Pinpoint the cell where the given text exists, returning its (x, y) midpoint coordinate. 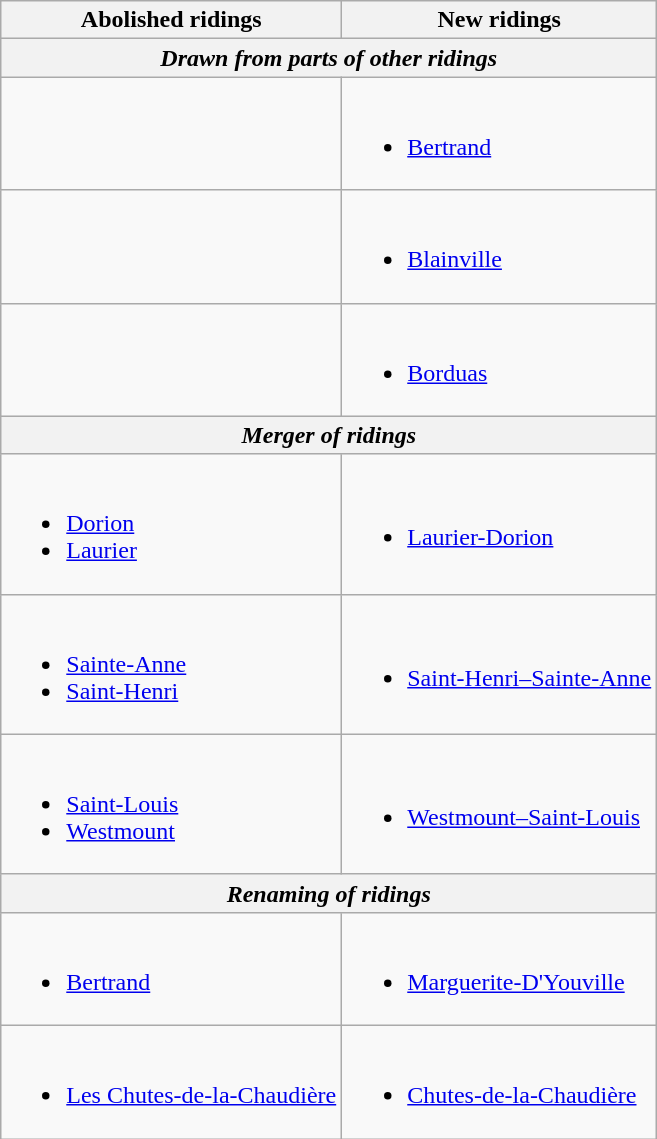
Merger of ridings (329, 435)
DorionLaurier (172, 524)
Saint-Henri–Sainte-Anne (500, 664)
Marguerite-D'Youville (500, 968)
Westmount–Saint-Louis (500, 804)
Sainte-AnneSaint-Henri (172, 664)
Abolished ridings (172, 20)
Les Chutes-de-la-Chaudière (172, 1082)
Saint-LouisWestmount (172, 804)
Renaming of ridings (329, 893)
Borduas (500, 360)
Chutes-de-la-Chaudière (500, 1082)
Laurier-Dorion (500, 524)
New ridings (500, 20)
Drawn from parts of other ridings (329, 58)
Blainville (500, 246)
